Search for the cell housing the specified text and yield its (X, Y) center coordinate. 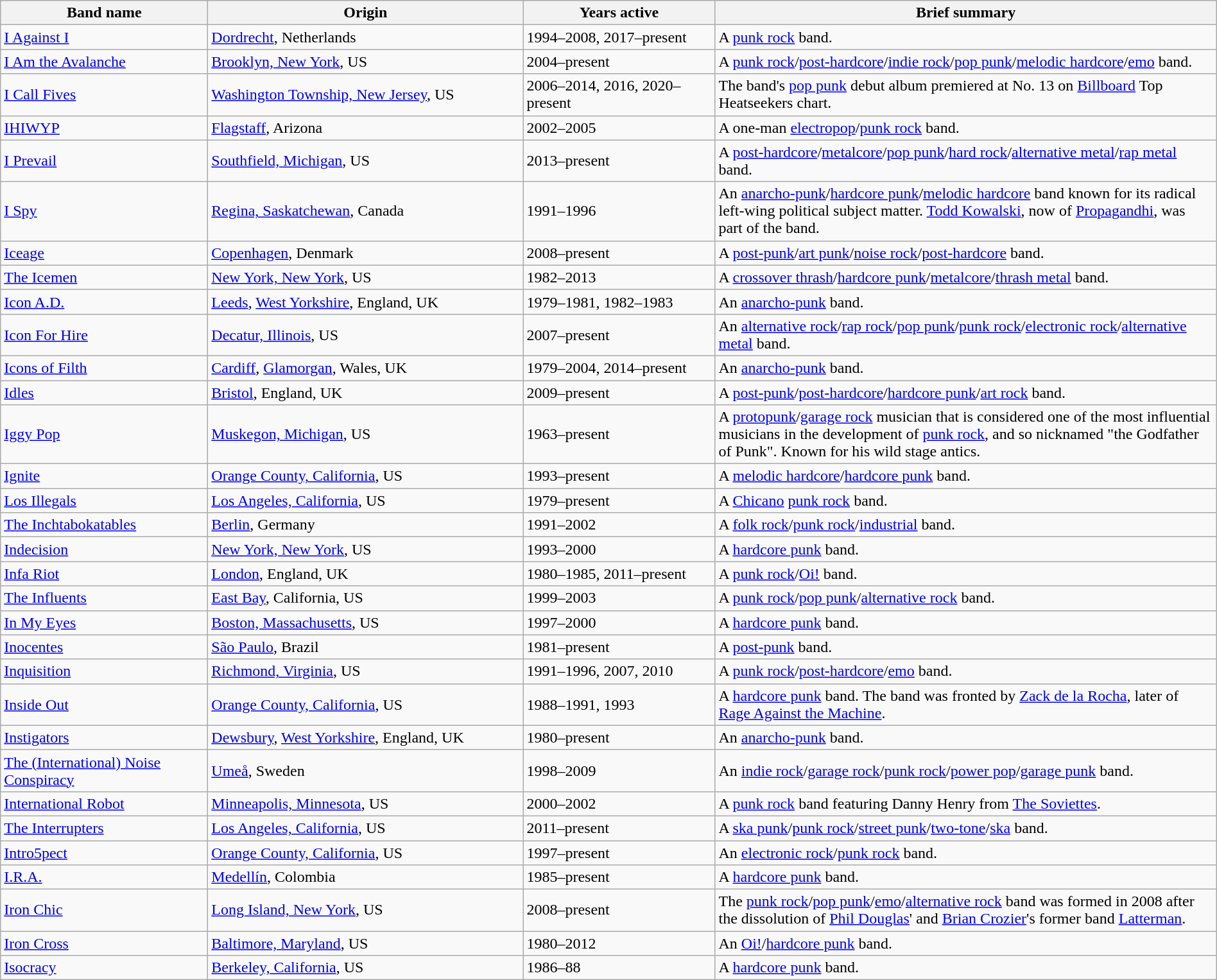
1980–present (619, 737)
A Chicano punk rock band. (965, 501)
Iron Cross (104, 943)
Inquisition (104, 671)
1991–1996, 2007, 2010 (619, 671)
A punk rock/post-hardcore/indie rock/pop punk/melodic hardcore/emo band. (965, 62)
The Icemen (104, 277)
1979–2004, 2014–present (619, 368)
An electronic rock/punk rock band. (965, 853)
Infa Riot (104, 574)
A crossover thrash/hardcore punk/metalcore/thrash metal band. (965, 277)
I Am the Avalanche (104, 62)
Inocentes (104, 647)
Baltimore, Maryland, US (366, 943)
1994–2008, 2017–present (619, 37)
I Prevail (104, 160)
1988–1991, 1993 (619, 705)
The (International) Noise Conspiracy (104, 770)
A punk rock band. (965, 37)
2013–present (619, 160)
Medellín, Colombia (366, 877)
Icon For Hire (104, 335)
Richmond, Virginia, US (366, 671)
A punk rock/Oi! band. (965, 574)
Icon A.D. (104, 302)
2000–2002 (619, 804)
Brief summary (965, 13)
I.R.A. (104, 877)
A one-man electropop/punk rock band. (965, 128)
Copenhagen, Denmark (366, 253)
1991–2002 (619, 525)
1998–2009 (619, 770)
A hardcore punk band. The band was fronted by Zack de la Rocha, later of Rage Against the Machine. (965, 705)
2004–present (619, 62)
Indecision (104, 549)
I Call Fives (104, 95)
Cardiff, Glamorgan, Wales, UK (366, 368)
The Influents (104, 598)
Brooklyn, New York, US (366, 62)
Band name (104, 13)
London, England, UK (366, 574)
Washington Township, New Jersey, US (366, 95)
A post-punk band. (965, 647)
Los Illegals (104, 501)
International Robot (104, 804)
Long Island, New York, US (366, 910)
1997–2000 (619, 623)
São Paulo, Brazil (366, 647)
Iggy Pop (104, 434)
Years active (619, 13)
2011–present (619, 828)
IHIWYP (104, 128)
1986–88 (619, 968)
Leeds, West Yorkshire, England, UK (366, 302)
East Bay, California, US (366, 598)
A post-hardcore/metalcore/pop punk/hard rock/alternative metal/rap metal band. (965, 160)
1993–2000 (619, 549)
2006–2014, 2016, 2020–present (619, 95)
1963–present (619, 434)
Origin (366, 13)
1982–2013 (619, 277)
Dordrecht, Netherlands (366, 37)
Umeå, Sweden (366, 770)
Inside Out (104, 705)
In My Eyes (104, 623)
1979–present (619, 501)
1980–1985, 2011–present (619, 574)
Regina, Saskatchewan, Canada (366, 211)
An Oi!/hardcore punk band. (965, 943)
Flagstaff, Arizona (366, 128)
I Against I (104, 37)
Southfield, Michigan, US (366, 160)
1985–present (619, 877)
1980–2012 (619, 943)
A folk rock/punk rock/industrial band. (965, 525)
1993–present (619, 476)
1981–present (619, 647)
A melodic hardcore/hardcore punk band. (965, 476)
1991–1996 (619, 211)
1997–present (619, 853)
The band's pop punk debut album premiered at No. 13 on Billboard Top Heatseekers chart. (965, 95)
Decatur, Illinois, US (366, 335)
A post-punk/art punk/noise rock/post-hardcore band. (965, 253)
Boston, Massachusetts, US (366, 623)
Idles (104, 392)
Instigators (104, 737)
A punk rock band featuring Danny Henry from The Soviettes. (965, 804)
Dewsbury, West Yorkshire, England, UK (366, 737)
A ska punk/punk rock/street punk/two-tone/ska band. (965, 828)
I Spy (104, 211)
An indie rock/garage rock/punk rock/power pop/garage punk band. (965, 770)
1979–1981, 1982–1983 (619, 302)
Icons of Filth (104, 368)
A post-punk/post-hardcore/hardcore punk/art rock band. (965, 392)
1999–2003 (619, 598)
Muskegon, Michigan, US (366, 434)
Ignite (104, 476)
Isocracy (104, 968)
The Inchtabokatables (104, 525)
A punk rock/pop punk/alternative rock band. (965, 598)
The punk rock/pop punk/emo/alternative rock band was formed in 2008 after the dissolution of Phil Douglas' and Brian Crozier's former band Latterman. (965, 910)
A punk rock/post-hardcore/emo band. (965, 671)
An alternative rock/rap rock/pop punk/punk rock/electronic rock/alternative metal band. (965, 335)
Intro5pect (104, 853)
Iron Chic (104, 910)
Minneapolis, Minnesota, US (366, 804)
2009–present (619, 392)
2007–present (619, 335)
The Interrupters (104, 828)
Bristol, England, UK (366, 392)
Berlin, Germany (366, 525)
Berkeley, California, US (366, 968)
Iceage (104, 253)
2002–2005 (619, 128)
